Output the (X, Y) coordinate of the center of the cell containing the given text.  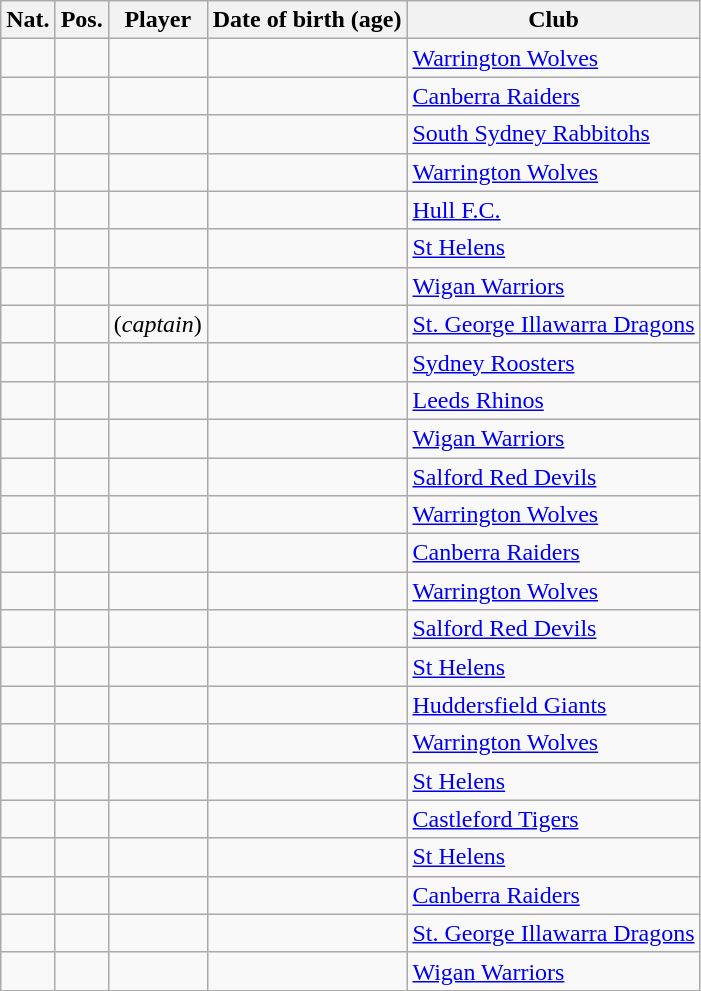
Date of birth (age) (307, 20)
Hull F.C. (554, 210)
South Sydney Rabbitohs (554, 134)
Castleford Tigers (554, 819)
Player (158, 20)
Leeds Rhinos (554, 400)
Nat. (28, 20)
Sydney Roosters (554, 362)
(captain) (158, 324)
Huddersfield Giants (554, 705)
Club (554, 20)
Pos. (82, 20)
